Provide the (x, y) coordinate of the cell's center where the given text is located.  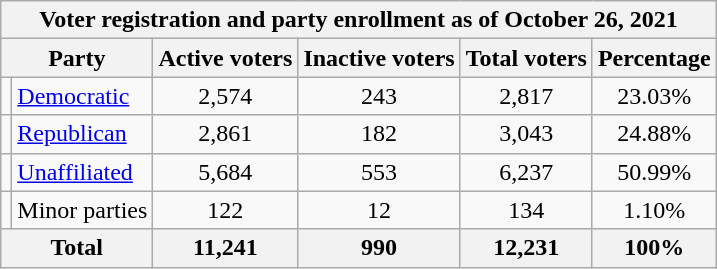
134 (526, 210)
553 (379, 172)
24.88% (654, 134)
Minor parties (82, 210)
990 (379, 248)
243 (379, 96)
23.03% (654, 96)
Inactive voters (379, 58)
Unaffiliated (82, 172)
2,817 (526, 96)
Active voters (226, 58)
50.99% (654, 172)
11,241 (226, 248)
12,231 (526, 248)
6,237 (526, 172)
Democratic (82, 96)
Republican (82, 134)
5,684 (226, 172)
Party (77, 58)
3,043 (526, 134)
Voter registration and party enrollment as of October 26, 2021 (359, 20)
12 (379, 210)
2,861 (226, 134)
Percentage (654, 58)
182 (379, 134)
Total voters (526, 58)
100% (654, 248)
2,574 (226, 96)
1.10% (654, 210)
Total (77, 248)
122 (226, 210)
